Identify which cell holds the provided text, then report its [x, y] central coordinate. 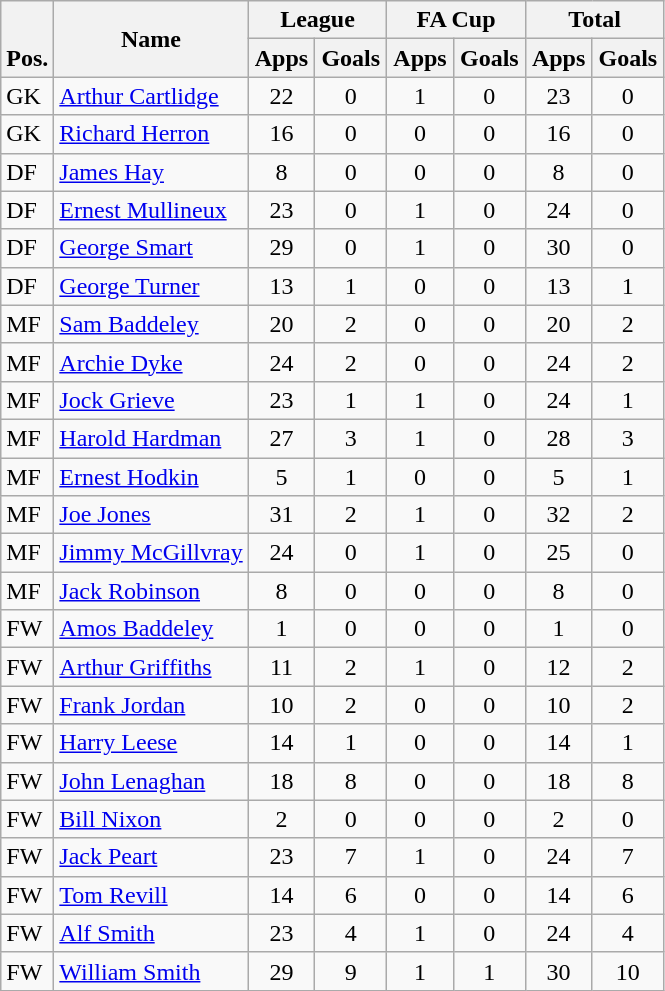
William Smith [151, 971]
Pos. [28, 39]
League [318, 20]
Joe Jones [151, 515]
Amos Baddeley [151, 629]
Archie Dyke [151, 362]
Harold Hardman [151, 438]
31 [282, 515]
Jack Peart [151, 857]
Jimmy McGillvray [151, 553]
25 [558, 553]
Name [151, 39]
11 [282, 667]
Jack Robinson [151, 591]
George Smart [151, 248]
Ernest Hodkin [151, 477]
32 [558, 515]
22 [282, 96]
Frank Jordan [151, 705]
Tom Revill [151, 895]
12 [558, 667]
Jock Grieve [151, 400]
28 [558, 438]
James Hay [151, 172]
George Turner [151, 286]
FA Cup [456, 20]
Richard Herron [151, 134]
Alf Smith [151, 933]
Arthur Griffiths [151, 667]
Sam Baddeley [151, 324]
9 [351, 971]
John Lenaghan [151, 781]
27 [282, 438]
Harry Leese [151, 743]
Bill Nixon [151, 819]
Total [594, 20]
Arthur Cartlidge [151, 96]
Ernest Mullineux [151, 210]
